Pinpoint the cell where the given text exists, returning its [x, y] midpoint coordinate. 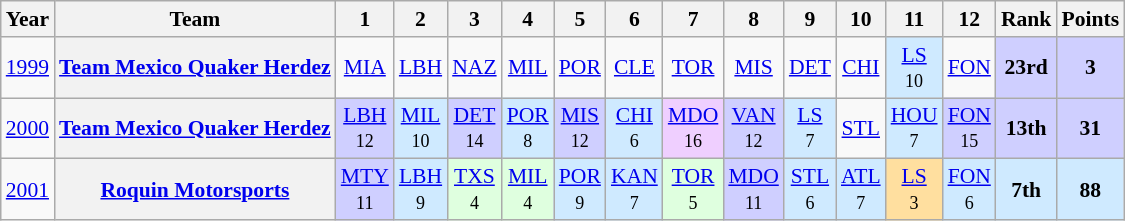
LBH [420, 68]
POR [580, 68]
TOR [694, 68]
12 [970, 19]
LBH9 [420, 190]
5 [580, 19]
23rd [1026, 68]
MTY11 [365, 190]
MIS12 [580, 128]
10 [861, 19]
88 [1090, 190]
MIL10 [420, 128]
11 [914, 19]
6 [634, 19]
2001 [28, 190]
LS3 [914, 190]
Year [28, 19]
ATL7 [861, 190]
8 [754, 19]
HOU7 [914, 128]
1999 [28, 68]
DET [810, 68]
POR9 [580, 190]
LBH12 [365, 128]
13th [1026, 128]
MIA [365, 68]
LS7 [810, 128]
VAN12 [754, 128]
MIL4 [528, 190]
FON6 [970, 190]
Points [1090, 19]
STL [861, 128]
MIS [754, 68]
4 [528, 19]
DET14 [474, 128]
TXS4 [474, 190]
Team [195, 19]
STL6 [810, 190]
KAN7 [634, 190]
POR8 [528, 128]
7 [694, 19]
TOR5 [694, 190]
FON15 [970, 128]
CLE [634, 68]
1 [365, 19]
2000 [28, 128]
9 [810, 19]
Roquin Motorsports [195, 190]
MDO16 [694, 128]
NAZ [474, 68]
Rank [1026, 19]
CHI [861, 68]
MIL [528, 68]
MDO11 [754, 190]
FON [970, 68]
CHI6 [634, 128]
LS10 [914, 68]
7th [1026, 190]
2 [420, 19]
31 [1090, 128]
